Extract the [x, y] coordinate from the center of the cell holding the provided text.  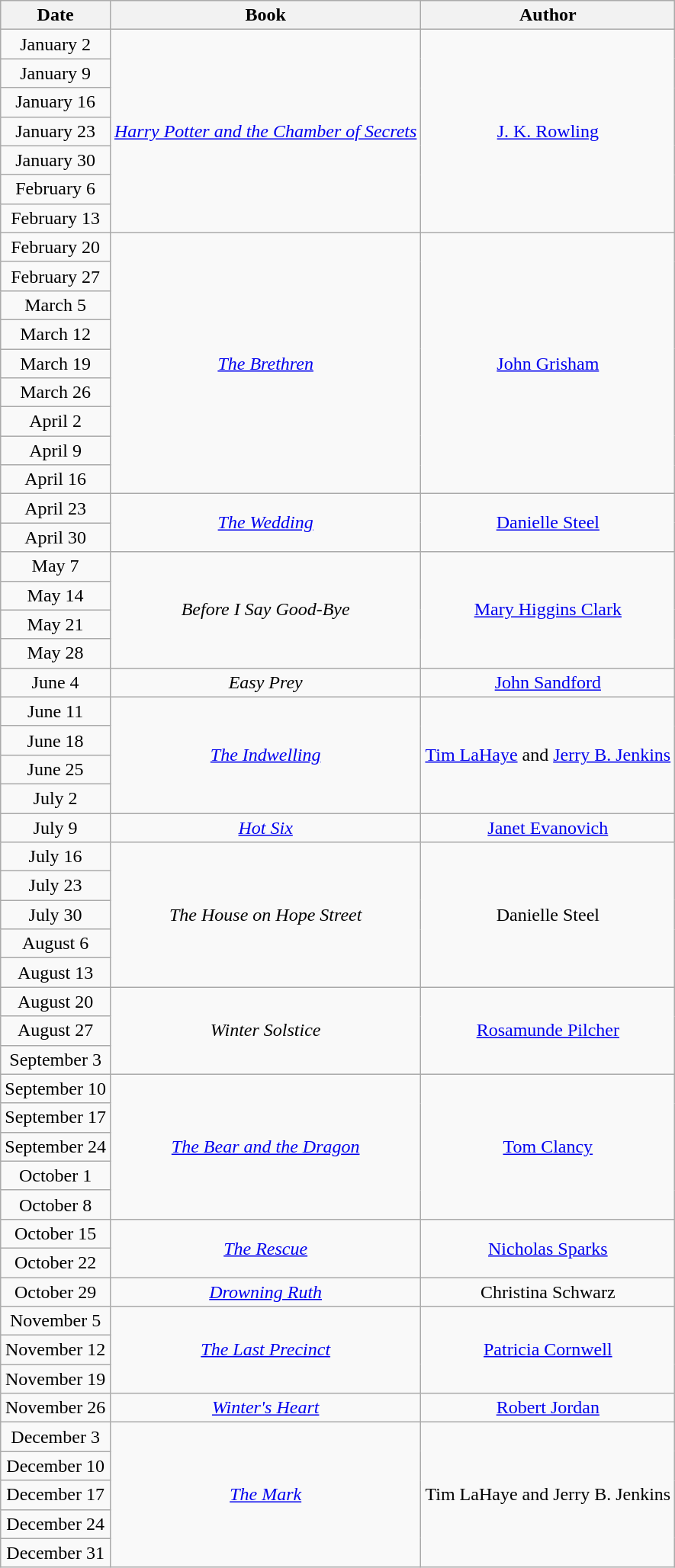
The Indwelling [265, 755]
November 5 [56, 1321]
October 15 [56, 1233]
September 3 [56, 1060]
February 6 [56, 189]
The Mark [265, 1495]
The Brethren [265, 363]
Winter's Heart [265, 1408]
March 26 [56, 393]
July 16 [56, 857]
John Sandford [548, 682]
July 9 [56, 827]
October 1 [56, 1175]
The Last Precinct [265, 1350]
October 8 [56, 1204]
August 6 [56, 944]
February 27 [56, 276]
Before I Say Good-Bye [265, 610]
September 10 [56, 1089]
March 5 [56, 305]
December 31 [56, 1553]
November 12 [56, 1350]
September 24 [56, 1146]
April 16 [56, 479]
Rosamunde Pilcher [548, 1031]
Date [56, 15]
January 30 [56, 160]
Janet Evanovich [548, 827]
May 14 [56, 595]
August 20 [56, 1002]
November 26 [56, 1408]
May 28 [56, 653]
November 19 [56, 1379]
April 23 [56, 508]
August 27 [56, 1031]
February 20 [56, 247]
Christina Schwarz [548, 1292]
January 16 [56, 102]
June 4 [56, 682]
The Rescue [265, 1248]
April 9 [56, 451]
Tom Clancy [548, 1146]
Robert Jordan [548, 1408]
April 30 [56, 537]
October 29 [56, 1292]
Author [548, 15]
October 22 [56, 1262]
June 25 [56, 769]
June 18 [56, 740]
John Grisham [548, 363]
June 11 [56, 711]
The Bear and the Dragon [265, 1146]
J. K. Rowling [548, 131]
January 9 [56, 73]
Drowning Ruth [265, 1292]
Book [265, 15]
Harry Potter and the Chamber of Secrets [265, 131]
April 2 [56, 422]
Mary Higgins Clark [548, 610]
December 10 [56, 1466]
July 2 [56, 798]
Hot Six [265, 827]
Easy Prey [265, 682]
Patricia Cornwell [548, 1350]
August 13 [56, 973]
February 13 [56, 218]
July 23 [56, 886]
July 30 [56, 915]
December 17 [56, 1495]
December 24 [56, 1524]
Winter Solstice [265, 1031]
The Wedding [265, 523]
The House on Hope Street [265, 915]
Nicholas Sparks [548, 1248]
January 23 [56, 131]
May 7 [56, 566]
September 17 [56, 1117]
March 12 [56, 334]
March 19 [56, 364]
December 3 [56, 1437]
January 2 [56, 44]
May 21 [56, 624]
